Search for the cell housing the specified text and yield its (x, y) center coordinate. 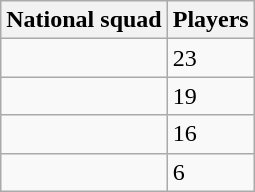
Players (210, 20)
16 (210, 134)
19 (210, 96)
6 (210, 172)
National squad (84, 20)
23 (210, 58)
